Provide the [X, Y] coordinate of the cell's center where the given text is located.  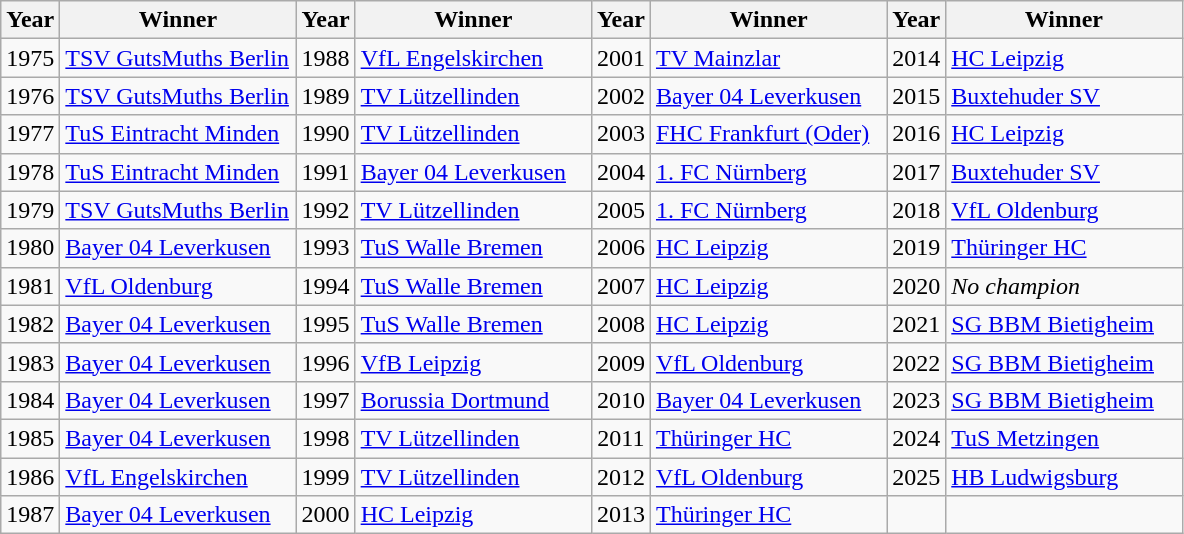
2000 [326, 515]
2024 [916, 438]
1975 [30, 58]
1990 [326, 134]
1981 [30, 286]
FHC Frankfurt (Oder) [768, 134]
No champion [1064, 286]
Borussia Dortmund [473, 400]
2025 [916, 477]
1996 [326, 362]
2011 [620, 438]
2017 [916, 172]
2006 [620, 248]
1980 [30, 248]
1998 [326, 438]
1979 [30, 210]
1985 [30, 438]
1989 [326, 96]
1988 [326, 58]
2013 [620, 515]
1978 [30, 172]
1983 [30, 362]
2007 [620, 286]
2009 [620, 362]
1999 [326, 477]
2018 [916, 210]
VfB Leipzig [473, 362]
2002 [620, 96]
2001 [620, 58]
2022 [916, 362]
1986 [30, 477]
1993 [326, 248]
2023 [916, 400]
1992 [326, 210]
2003 [620, 134]
2016 [916, 134]
1977 [30, 134]
1987 [30, 515]
1976 [30, 96]
2015 [916, 96]
2012 [620, 477]
2019 [916, 248]
2014 [916, 58]
TuS Metzingen [1064, 438]
TV Mainzlar [768, 58]
2021 [916, 324]
1991 [326, 172]
HB Ludwigsburg [1064, 477]
2005 [620, 210]
2010 [620, 400]
1982 [30, 324]
2004 [620, 172]
2020 [916, 286]
1997 [326, 400]
1984 [30, 400]
1995 [326, 324]
1994 [326, 286]
2008 [620, 324]
